Determine the (x, y) coordinate at the center of the cell enclosing the given text.  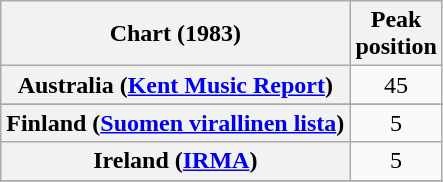
Australia (Kent Music Report) (176, 85)
Peakposition (396, 34)
Finland (Suomen virallinen lista) (176, 123)
Ireland (IRMA) (176, 161)
45 (396, 85)
Chart (1983) (176, 34)
